For the text-containing cell, return its midpoint in (x, y) coordinate format. 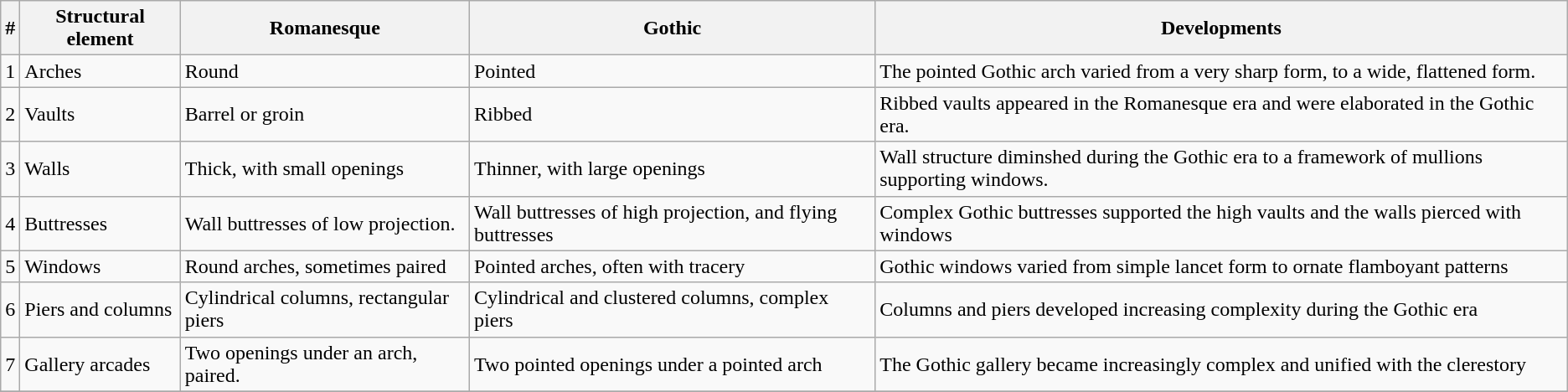
Structural element (101, 28)
Buttresses (101, 223)
Two pointed openings under a pointed arch (672, 364)
Columns and piers developed increasing complexity during the Gothic era (1221, 310)
4 (10, 223)
Thick, with small openings (325, 169)
Pointed arches, often with tracery (672, 266)
1 (10, 71)
Cylindrical and clustered columns, complex piers (672, 310)
Ribbed vaults appeared in the Romanesque era and were elaborated in the Gothic era. (1221, 114)
Walls (101, 169)
Cylindrical columns, rectangular piers (325, 310)
Romanesque (325, 28)
Arches (101, 71)
Ribbed (672, 114)
# (10, 28)
Wall structure diminshed during the Gothic era to a framework of mullions supporting windows. (1221, 169)
Piers and columns (101, 310)
Round (325, 71)
5 (10, 266)
Complex Gothic buttresses supported the high vaults and the walls pierced with windows (1221, 223)
7 (10, 364)
Gothic windows varied from simple lancet form to ornate flamboyant patterns (1221, 266)
Wall buttresses of low projection. (325, 223)
Barrel or groin (325, 114)
Wall buttresses of high projection, and flying buttresses (672, 223)
Pointed (672, 71)
Developments (1221, 28)
Thinner, with large openings (672, 169)
Vaults (101, 114)
Windows (101, 266)
Two openings under an arch, paired. (325, 364)
The pointed Gothic arch varied from a very sharp form, to a wide, flattened form. (1221, 71)
Round arches, sometimes paired (325, 266)
The Gothic gallery became increasingly complex and unified with the clerestory (1221, 364)
Gallery arcades (101, 364)
Gothic (672, 28)
2 (10, 114)
3 (10, 169)
6 (10, 310)
